Extract the [x, y] coordinate from the center of the cell holding the provided text.  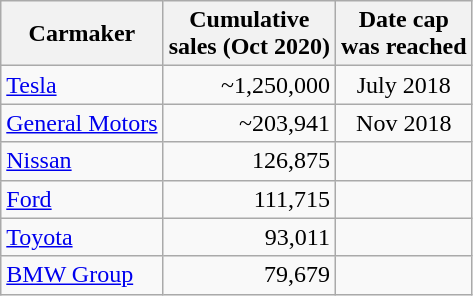
Nov 2018 [404, 123]
~203,941 [249, 123]
Tesla [82, 85]
79,679 [249, 275]
BMW Group [82, 275]
111,715 [249, 199]
126,875 [249, 161]
July 2018 [404, 85]
Date cap was reached [404, 34]
General Motors [82, 123]
Cumulative sales (Oct 2020) [249, 34]
Toyota [82, 237]
Carmaker [82, 34]
Nissan [82, 161]
~1,250,000 [249, 85]
93,011 [249, 237]
Ford [82, 199]
